Locate the cell with the specified text and output its [x, y] center coordinate. 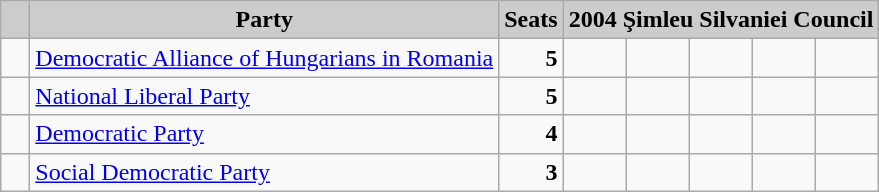
3 [531, 172]
Democratic Alliance of Hungarians in Romania [264, 58]
4 [531, 134]
Seats [531, 20]
Democratic Party [264, 134]
Social Democratic Party [264, 172]
Party [264, 20]
2004 Şimleu Silvaniei Council [721, 20]
National Liberal Party [264, 96]
